Pinpoint the cell where the given text exists, returning its (X, Y) midpoint coordinate. 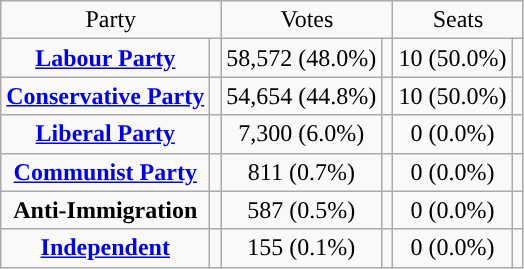
Seats (458, 20)
Conservative Party (106, 96)
587 (0.5%) (302, 210)
58,572 (48.0%) (302, 58)
7,300 (6.0%) (302, 134)
Anti-Immigration (106, 210)
Labour Party (106, 58)
Communist Party (106, 172)
Votes (307, 20)
Independent (106, 248)
Party (111, 20)
54,654 (44.8%) (302, 96)
811 (0.7%) (302, 172)
Liberal Party (106, 134)
155 (0.1%) (302, 248)
